Capture the cell that displays the provided text and extract its [x, y] central coordinate. 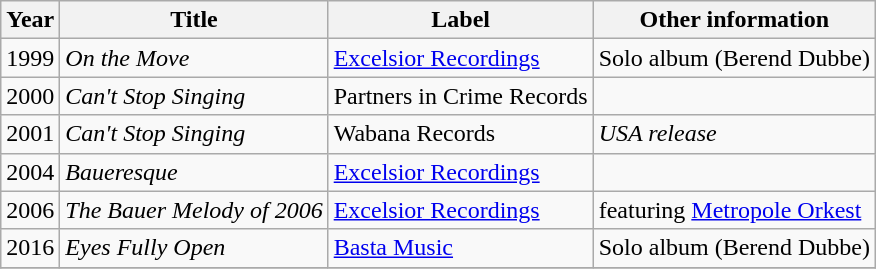
Other information [734, 20]
Label [460, 20]
Wabana Records [460, 134]
1999 [30, 58]
Title [194, 20]
Basta Music [460, 248]
USA release [734, 134]
Year [30, 20]
2000 [30, 96]
Baueresque [194, 172]
2006 [30, 210]
The Bauer Melody of 2006 [194, 210]
On the Move [194, 58]
2004 [30, 172]
Eyes Fully Open [194, 248]
2001 [30, 134]
Partners in Crime Records [460, 96]
2016 [30, 248]
featuring Metropole Orkest [734, 210]
